Output the [x, y] coordinate of the center of the cell containing the given text.  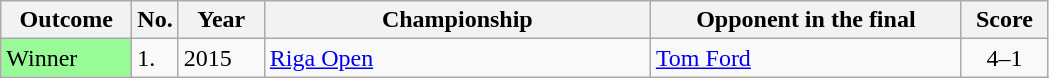
Riga Open [457, 58]
Year [221, 20]
Winner [66, 58]
2015 [221, 58]
1. [155, 58]
Outcome [66, 20]
Tom Ford [806, 58]
4–1 [1004, 58]
No. [155, 20]
Championship [457, 20]
Opponent in the final [806, 20]
Score [1004, 20]
